Determine the [x, y] coordinate at the center of the cell enclosing the given text.  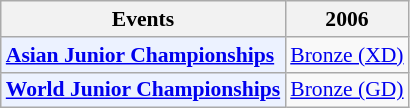
Events [143, 19]
2006 [346, 19]
Asian Junior Championships [143, 55]
World Junior Championships [143, 90]
Bronze (XD) [346, 55]
Bronze (GD) [346, 90]
